Pinpoint the cell where the given text exists, returning its (x, y) midpoint coordinate. 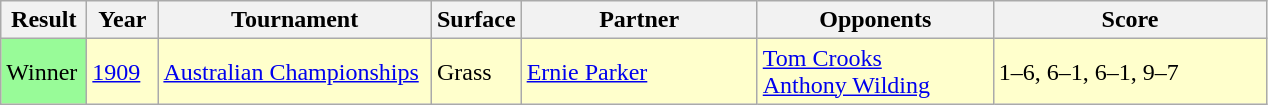
1–6, 6–1, 6–1, 9–7 (1130, 72)
1909 (122, 72)
Partner (639, 20)
Result (44, 20)
Grass (476, 72)
Australian Championships (295, 72)
Score (1130, 20)
Tom Crooks Anthony Wilding (875, 72)
Winner (44, 72)
Tournament (295, 20)
Year (122, 20)
Surface (476, 20)
Opponents (875, 20)
Ernie Parker (639, 72)
